Return [x, y] of the center of cell containing provided text 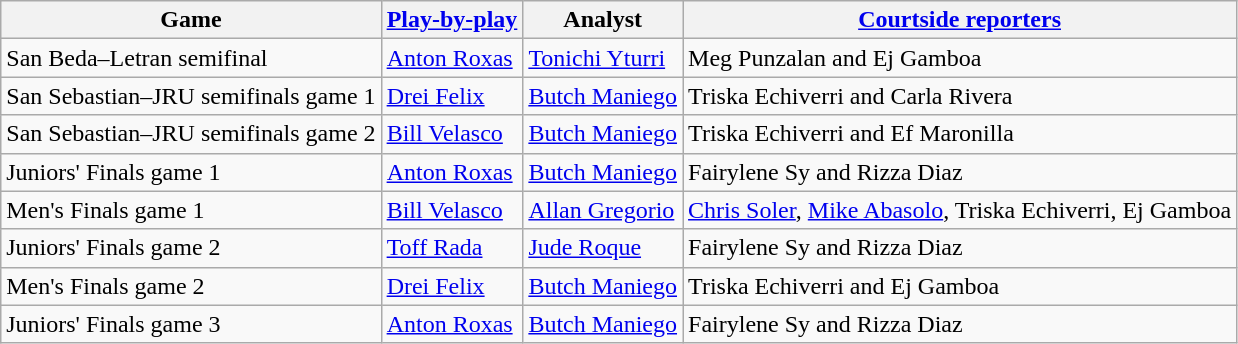
San Sebastian–JRU semifinals game 1 [191, 96]
Triska Echiverri and Carla Rivera [960, 96]
Play-by-play [452, 20]
Juniors' Finals game 1 [191, 172]
Toff Rada [452, 248]
San Sebastian–JRU semifinals game 2 [191, 134]
Courtside reporters [960, 20]
Juniors' Finals game 3 [191, 324]
Triska Echiverri and Ef Maronilla [960, 134]
Men's Finals game 2 [191, 286]
Triska Echiverri and Ej Gamboa [960, 286]
Chris Soler, Mike Abasolo, Triska Echiverri, Ej Gamboa [960, 210]
Allan Gregorio [603, 210]
Meg Punzalan and Ej Gamboa [960, 58]
Analyst [603, 20]
San Beda–Letran semifinal [191, 58]
Jude Roque [603, 248]
Men's Finals game 1 [191, 210]
Game [191, 20]
Juniors' Finals game 2 [191, 248]
Tonichi Yturri [603, 58]
